Extract the (x, y) coordinate from the center of the cell holding the provided text.  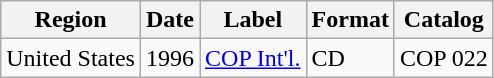
Label (254, 20)
1996 (170, 58)
Region (71, 20)
CD (350, 58)
COP Int'l. (254, 58)
Catalog (444, 20)
Format (350, 20)
Date (170, 20)
COP 022 (444, 58)
United States (71, 58)
